Pinpoint the cell where the given text exists, returning its [X, Y] midpoint coordinate. 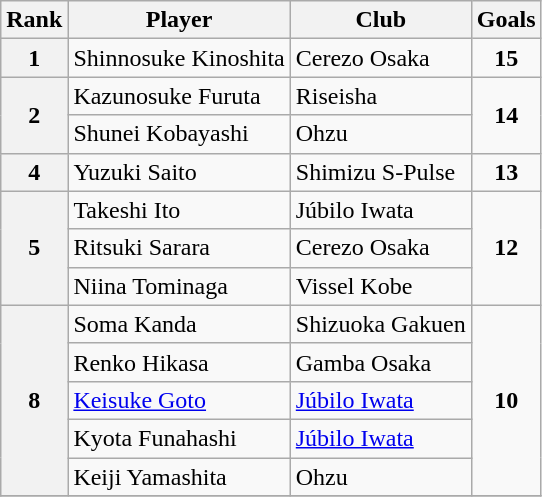
Club [380, 20]
Takeshi Ito [179, 210]
13 [506, 172]
Niina Tominaga [179, 286]
5 [34, 248]
Soma Kanda [179, 324]
Keisuke Goto [179, 400]
12 [506, 248]
Yuzuki Saito [179, 172]
Shimizu S-Pulse [380, 172]
Renko Hikasa [179, 362]
Goals [506, 20]
Rank [34, 20]
1 [34, 58]
Ritsuki Sarara [179, 248]
Kazunosuke Furuta [179, 96]
Shunei Kobayashi [179, 134]
Keiji Yamashita [179, 477]
8 [34, 400]
2 [34, 115]
Shizuoka Gakuen [380, 324]
10 [506, 400]
Shinnosuke Kinoshita [179, 58]
Player [179, 20]
Riseisha [380, 96]
Gamba Osaka [380, 362]
15 [506, 58]
Kyota Funahashi [179, 438]
14 [506, 115]
4 [34, 172]
Vissel Kobe [380, 286]
